Return the (x, y) coordinate for the center point of the cell that contains the specified text.  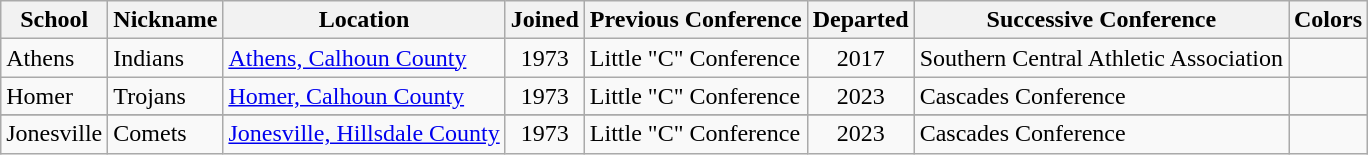
School (54, 20)
Previous Conference (696, 20)
Homer (54, 96)
Jonesville (54, 134)
Joined (544, 20)
Departed (860, 20)
Athens, Calhoun County (364, 58)
Athens (54, 58)
Successive Conference (1101, 20)
Jonesville, Hillsdale County (364, 134)
Colors (1328, 20)
2017 (860, 58)
Southern Central Athletic Association (1101, 58)
Homer, Calhoun County (364, 96)
Comets (166, 134)
Location (364, 20)
Nickname (166, 20)
Trojans (166, 96)
Indians (166, 58)
